Detect which cell encompasses the target text, then output its [x, y] center coordinate. 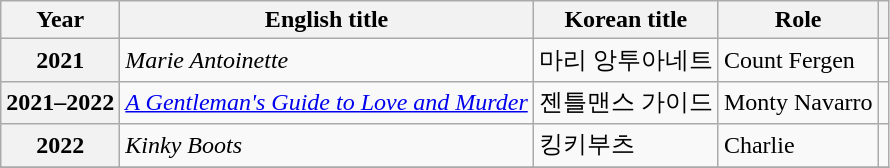
A Gentleman's Guide to Love and Murder [326, 102]
2021 [60, 60]
마리 앙투아네트 [626, 60]
Charlie [798, 146]
English title [326, 20]
젠틀맨스 가이드 [626, 102]
Monty Navarro [798, 102]
Role [798, 20]
2021–2022 [60, 102]
Marie Antoinette [326, 60]
Year [60, 20]
Count Fergen [798, 60]
킹키부츠 [626, 146]
Kinky Boots [326, 146]
2022 [60, 146]
Korean title [626, 20]
